Locate the cell with the specified text and output its (x, y) center coordinate. 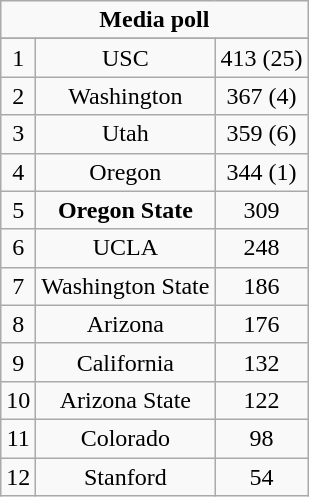
2 (18, 96)
6 (18, 248)
1 (18, 58)
Oregon (126, 172)
8 (18, 324)
98 (262, 438)
Arizona (126, 324)
7 (18, 286)
Washington State (126, 286)
176 (262, 324)
132 (262, 362)
9 (18, 362)
344 (1) (262, 172)
Utah (126, 134)
Oregon State (126, 210)
54 (262, 477)
309 (262, 210)
Washington (126, 96)
UCLA (126, 248)
359 (6) (262, 134)
Stanford (126, 477)
413 (25) (262, 58)
367 (4) (262, 96)
Arizona State (126, 400)
248 (262, 248)
11 (18, 438)
3 (18, 134)
California (126, 362)
5 (18, 210)
12 (18, 477)
4 (18, 172)
10 (18, 400)
Media poll (154, 20)
USC (126, 58)
122 (262, 400)
Colorado (126, 438)
186 (262, 286)
